Pinpoint the cell where the given text exists, returning its [X, Y] midpoint coordinate. 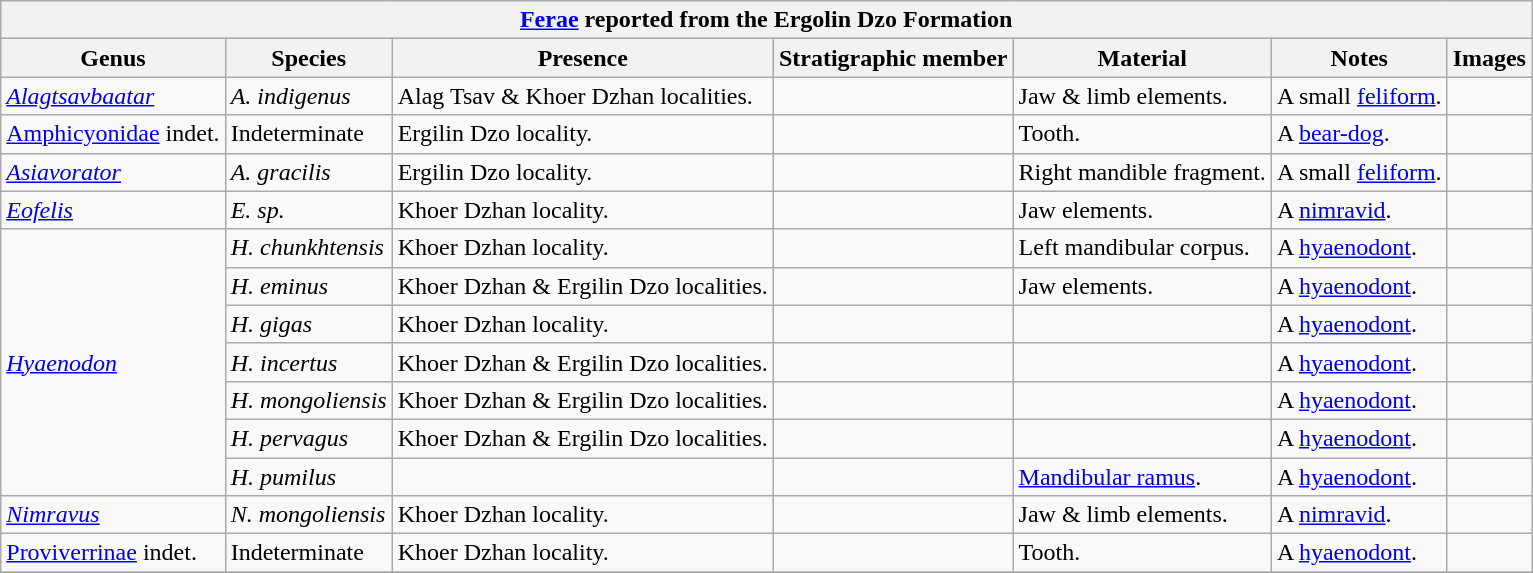
Mandibular ramus. [1142, 477]
H. mongoliensis [308, 400]
A. gracilis [308, 172]
Stratigraphic member [893, 58]
E. sp. [308, 210]
Species [308, 58]
H. eminus [308, 286]
H. pervagus [308, 438]
H. pumilus [308, 477]
Alag Tsav & Khoer Dzhan localities. [582, 96]
Asiavorator [113, 172]
A. indigenus [308, 96]
N. mongoliensis [308, 515]
Notes [1359, 58]
Genus [113, 58]
Alagtsavbaatar [113, 96]
H. gigas [308, 324]
Images [1489, 58]
Amphicyonidae indet. [113, 134]
Presence [582, 58]
Nimravus [113, 515]
Eofelis [113, 210]
Hyaenodon [113, 362]
Material [1142, 58]
Ferae reported from the Ergolin Dzo Formation [766, 20]
H. incertus [308, 362]
Right mandible fragment. [1142, 172]
H. chunkhtensis [308, 248]
Proviverrinae indet. [113, 553]
A bear-dog. [1359, 134]
Left mandibular corpus. [1142, 248]
